Detect which cell encompasses the target text, then output its [X, Y] center coordinate. 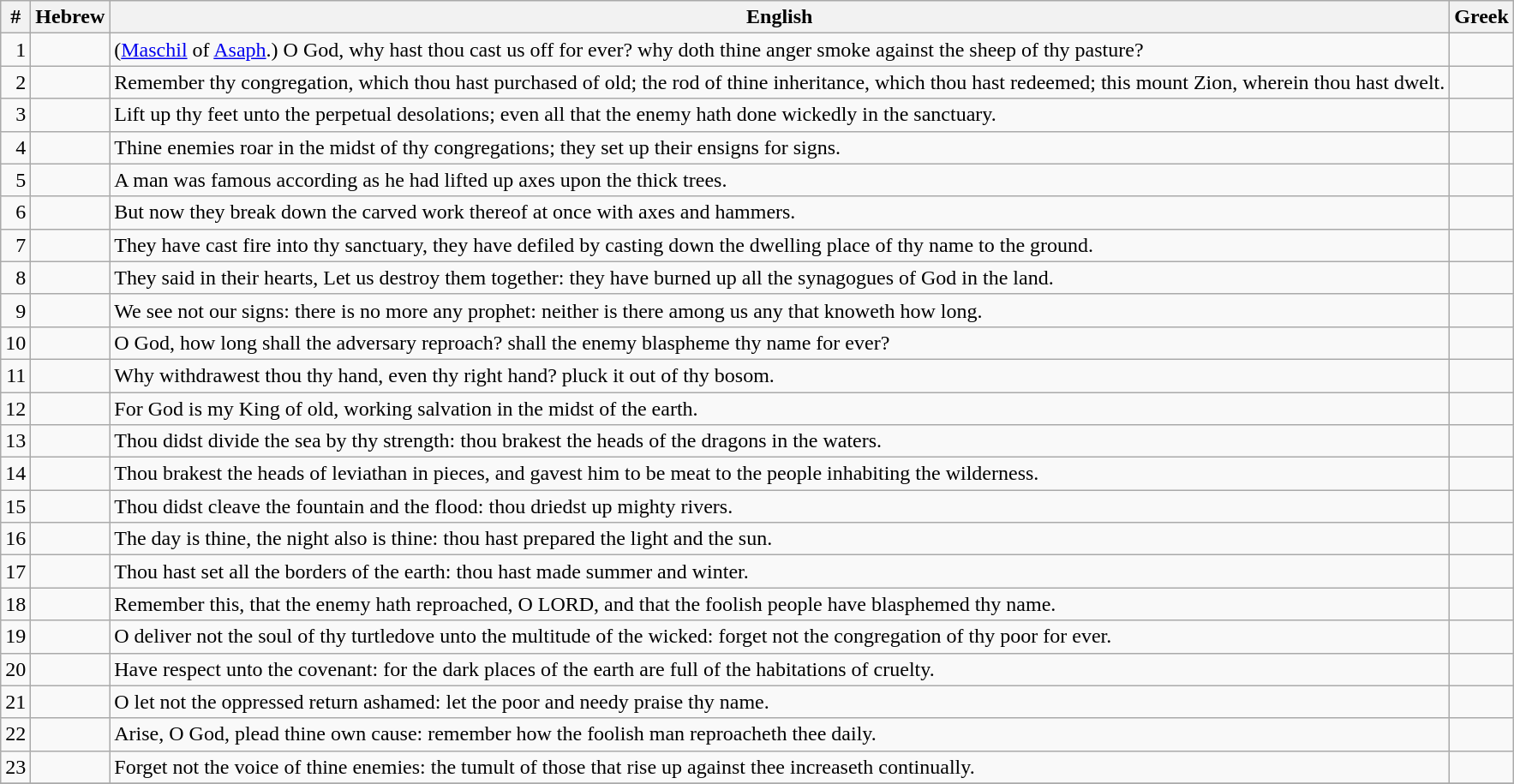
A man was famous according as he had lifted up axes upon the thick trees. [780, 180]
We see not our signs: there is no more any prophet: neither is there among us any that knoweth how long. [780, 310]
4 [15, 147]
12 [15, 409]
21 [15, 702]
Hebrew [70, 17]
English [780, 17]
For God is my King of old, working salvation in the midst of the earth. [780, 409]
20 [15, 669]
13 [15, 441]
They said in their hearts, Let us destroy them together: they have burned up all the synagogues of God in the land. [780, 278]
11 [15, 375]
They have cast fire into thy sanctuary, they have defiled by casting down the dwelling place of thy name to the ground. [780, 245]
9 [15, 310]
16 [15, 539]
10 [15, 343]
Forget not the voice of thine enemies: the tumult of those that rise up against thee increaseth continually. [780, 767]
Lift up thy feet unto the perpetual desolations; even all that the enemy hath done wickedly in the sanctuary. [780, 115]
19 [15, 637]
Remember this, that the enemy hath reproached, O LORD, and that the foolish people have blasphemed thy name. [780, 604]
Thou brakest the heads of leviathan in pieces, and gavest him to be meat to the people inhabiting the wilderness. [780, 474]
Have respect unto the covenant: for the dark places of the earth are full of the habitations of cruelty. [780, 669]
14 [15, 474]
6 [15, 212]
1 [15, 50]
3 [15, 115]
18 [15, 604]
5 [15, 180]
Greek [1482, 17]
23 [15, 767]
Thou didst divide the sea by thy strength: thou brakest the heads of the dragons in the waters. [780, 441]
O let not the oppressed return ashamed: let the poor and needy praise thy name. [780, 702]
Thou didst cleave the fountain and the flood: thou driedst up mighty rivers. [780, 506]
But now they break down the carved work thereof at once with axes and hammers. [780, 212]
15 [15, 506]
Thou hast set all the borders of the earth: thou hast made summer and winter. [780, 572]
17 [15, 572]
O deliver not the soul of thy turtledove unto the multitude of the wicked: forget not the congregation of thy poor for ever. [780, 637]
22 [15, 734]
The day is thine, the night also is thine: thou hast prepared the light and the sun. [780, 539]
7 [15, 245]
2 [15, 82]
(Maschil of Asaph.) O God, why hast thou cast us off for ever? why doth thine anger smoke against the sheep of thy pasture? [780, 50]
Thine enemies roar in the midst of thy congregations; they set up their ensigns for signs. [780, 147]
Why withdrawest thou thy hand, even thy right hand? pluck it out of thy bosom. [780, 375]
O God, how long shall the adversary reproach? shall the enemy blaspheme thy name for ever? [780, 343]
8 [15, 278]
# [15, 17]
Arise, O God, plead thine own cause: remember how the foolish man reproacheth thee daily. [780, 734]
